Extract the (x, y) coordinate from the center of the cell holding the provided text.  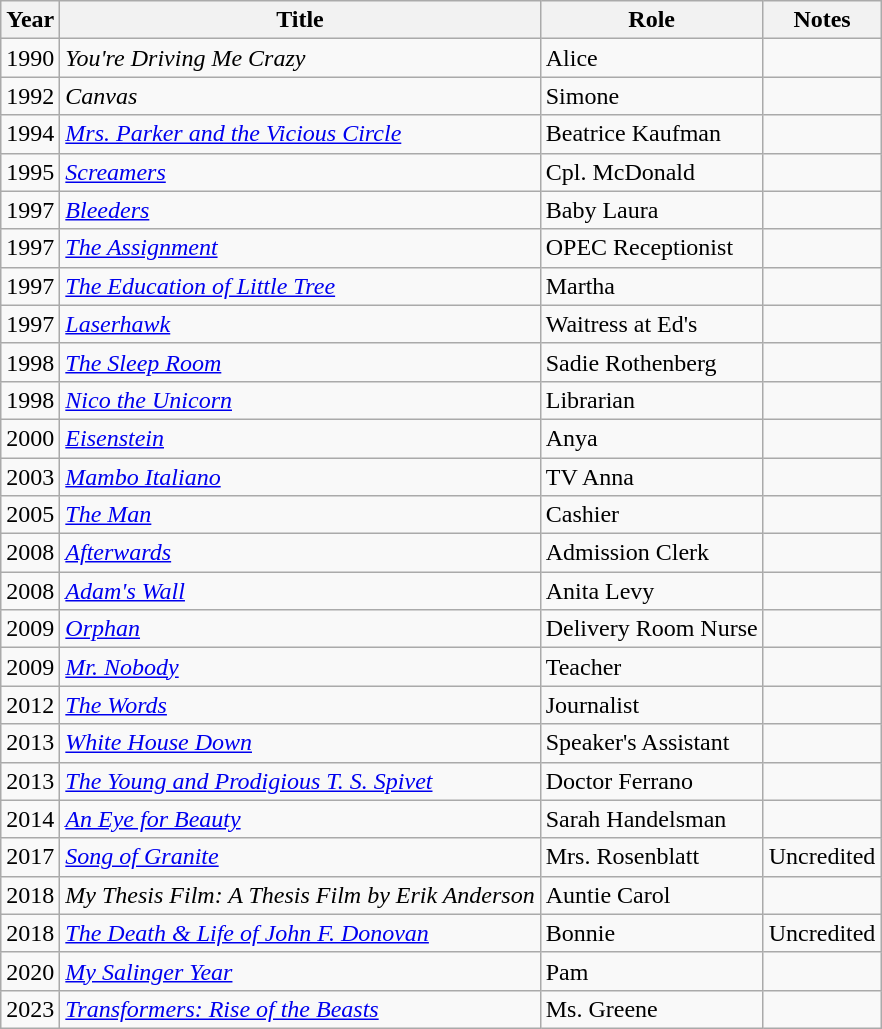
1995 (30, 172)
Mrs. Rosenblatt (652, 857)
You're Driving Me Crazy (300, 58)
White House Down (300, 743)
Anya (652, 438)
Mrs. Parker and the Vicious Circle (300, 134)
Martha (652, 286)
The Education of Little Tree (300, 286)
The Young and Prodigious T. S. Spivet (300, 781)
OPEC Receptionist (652, 248)
Canvas (300, 96)
Nico the Unicorn (300, 400)
Laserhawk (300, 324)
Auntie Carol (652, 895)
Title (300, 20)
Bleeders (300, 210)
2017 (30, 857)
Journalist (652, 705)
Mambo Italiano (300, 477)
The Death & Life of John F. Donovan (300, 933)
Adam's Wall (300, 591)
Waitress at Ed's (652, 324)
Teacher (652, 667)
2003 (30, 477)
The Words (300, 705)
2000 (30, 438)
Simone (652, 96)
1992 (30, 96)
Role (652, 20)
1990 (30, 58)
2005 (30, 515)
Admission Clerk (652, 553)
1994 (30, 134)
Baby Laura (652, 210)
My Thesis Film: A Thesis Film by Erik Anderson (300, 895)
Year (30, 20)
The Sleep Room (300, 362)
Cpl. McDonald (652, 172)
Sadie Rothenberg (652, 362)
Screamers (300, 172)
Bonnie (652, 933)
Pam (652, 971)
Anita Levy (652, 591)
Cashier (652, 515)
Beatrice Kaufman (652, 134)
The Man (300, 515)
An Eye for Beauty (300, 819)
Librarian (652, 400)
Mr. Nobody (300, 667)
2012 (30, 705)
Delivery Room Nurse (652, 629)
TV Anna (652, 477)
Transformers: Rise of the Beasts (300, 1009)
Sarah Handelsman (652, 819)
Afterwards (300, 553)
Alice (652, 58)
2014 (30, 819)
Speaker's Assistant (652, 743)
The Assignment (300, 248)
Song of Granite (300, 857)
2023 (30, 1009)
Eisenstein (300, 438)
My Salinger Year (300, 971)
Doctor Ferrano (652, 781)
2020 (30, 971)
Ms. Greene (652, 1009)
Orphan (300, 629)
Notes (822, 20)
